Return (X, Y) of the center of cell containing provided text 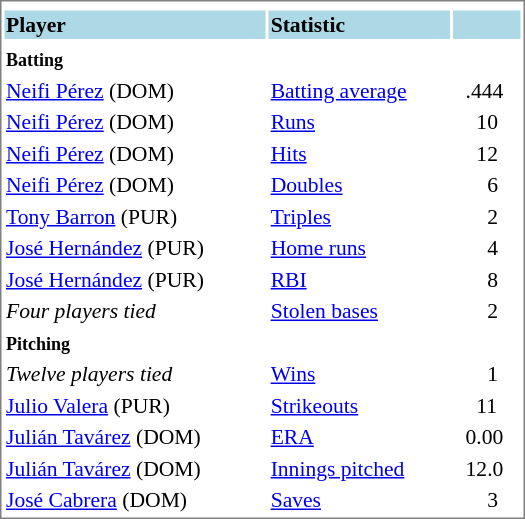
Triples (360, 216)
RBI (360, 280)
Runs (360, 122)
Saves (360, 500)
ERA (360, 437)
3 (486, 500)
Pitching (135, 342)
Batting average (360, 90)
Innings pitched (360, 468)
Player (135, 24)
Strikeouts (360, 406)
12 (486, 154)
12.0 (486, 468)
Doubles (360, 185)
8 (486, 280)
Statistic (360, 24)
Tony Barron (PUR) (135, 216)
José Cabrera (DOM) (135, 500)
0.00 (486, 437)
Batting (135, 59)
Wins (360, 374)
4 (486, 248)
6 (486, 185)
1 (486, 374)
.444 (486, 90)
Four players tied (135, 311)
Julio Valera (PUR) (135, 406)
10 (486, 122)
Twelve players tied (135, 374)
Stolen bases (360, 311)
Home runs (360, 248)
11 (486, 406)
Hits (360, 154)
